For the text-containing cell, return its midpoint in (x, y) coordinate format. 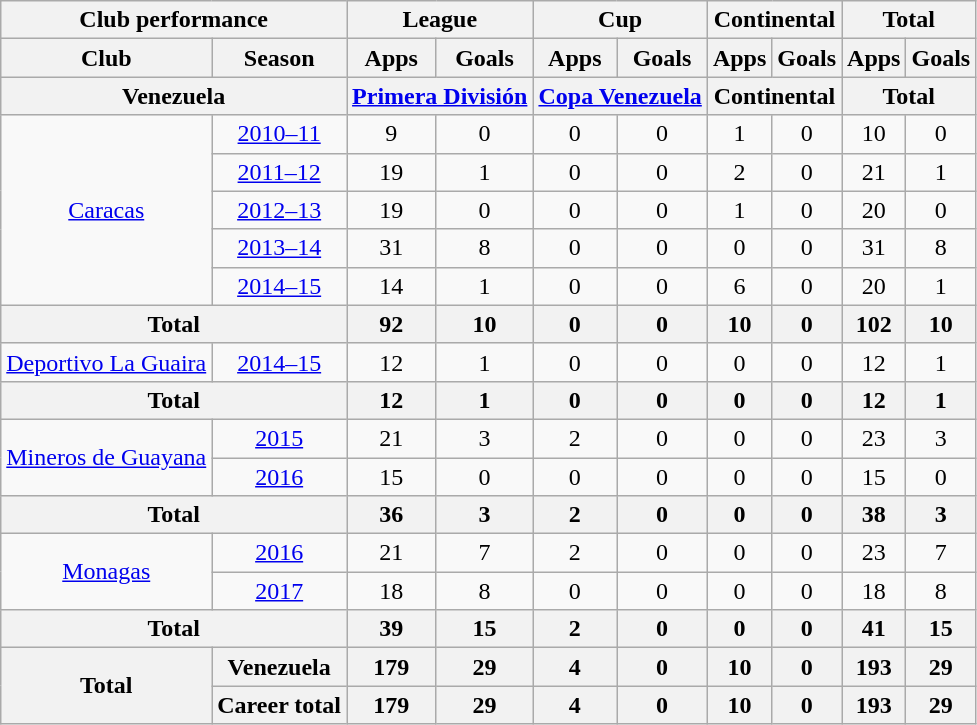
Copa Venezuela (620, 96)
Deportivo La Guaira (106, 362)
2017 (280, 591)
36 (392, 515)
Club (106, 58)
6 (739, 286)
Club performance (174, 20)
Career total (280, 705)
Monagas (106, 572)
14 (392, 286)
102 (874, 324)
2012–13 (280, 210)
Cup (620, 20)
9 (392, 134)
2015 (280, 438)
League (440, 20)
2010–11 (280, 134)
92 (392, 324)
Caracas (106, 210)
Season (280, 58)
38 (874, 515)
Primera División (440, 96)
Mineros de Guayana (106, 457)
2013–14 (280, 248)
39 (392, 629)
41 (874, 629)
2011–12 (280, 172)
